Capture the cell that displays the provided text and extract its (x, y) central coordinate. 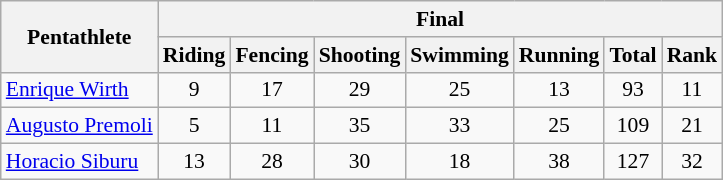
93 (632, 90)
29 (360, 90)
Pentathlete (80, 36)
109 (632, 126)
30 (360, 162)
127 (632, 162)
28 (272, 162)
Shooting (360, 55)
Final (440, 19)
9 (194, 90)
5 (194, 126)
17 (272, 90)
21 (692, 126)
Running (560, 55)
35 (360, 126)
Rank (692, 55)
Horacio Siburu (80, 162)
Fencing (272, 55)
38 (560, 162)
Total (632, 55)
Swimming (459, 55)
32 (692, 162)
18 (459, 162)
33 (459, 126)
Riding (194, 55)
Augusto Premoli (80, 126)
Enrique Wirth (80, 90)
